Determine the (x, y) coordinate at the center of the cell enclosing the given text.  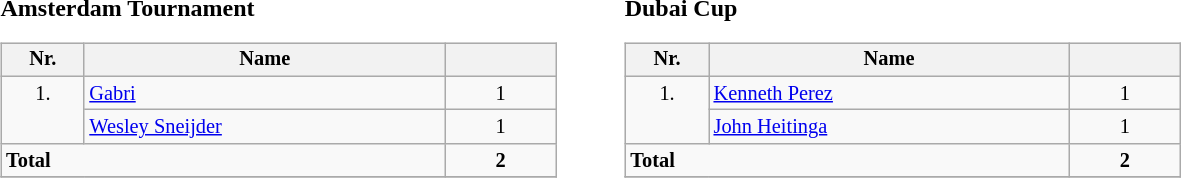
Gabri (264, 93)
John Heitinga (890, 127)
Wesley Sneijder (264, 127)
Kenneth Perez (890, 93)
